Return (X, Y) of the center of cell containing provided text 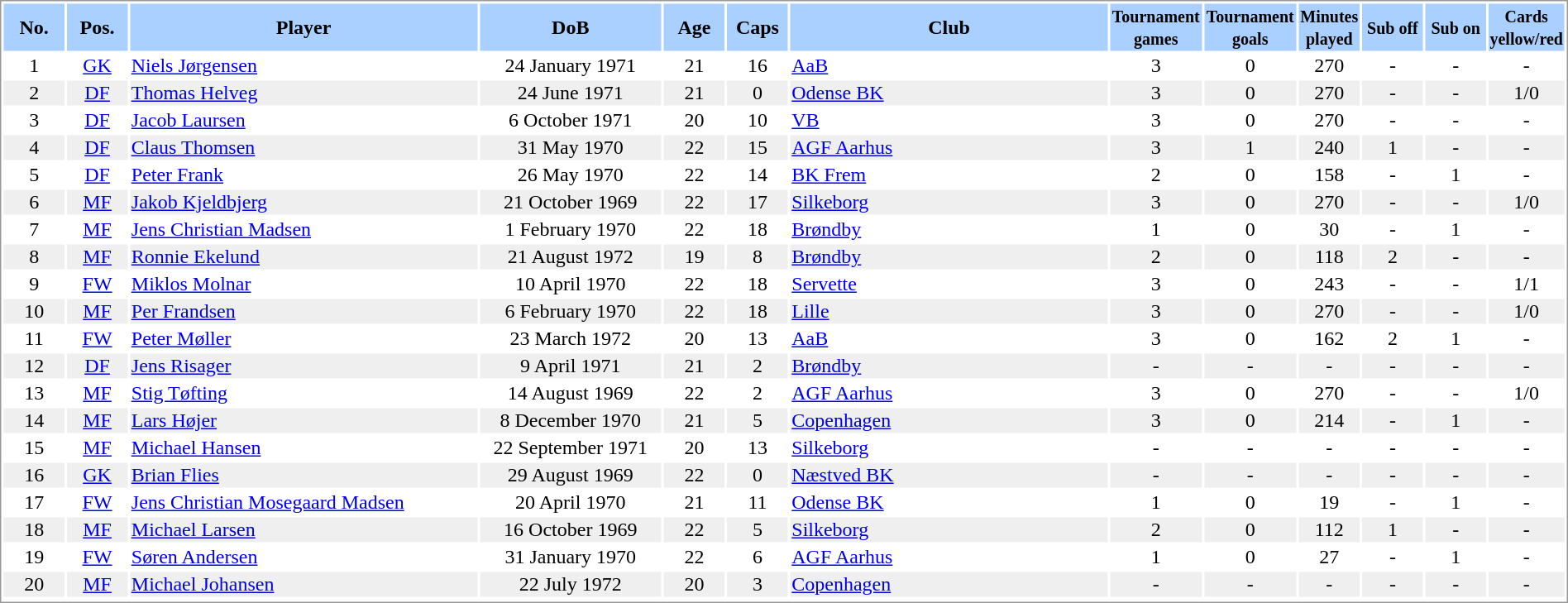
20 April 1970 (571, 502)
Søren Andersen (304, 557)
Jacob Laursen (304, 120)
7 (33, 229)
Brian Flies (304, 476)
6 February 1970 (571, 312)
Sub on (1456, 26)
29 August 1969 (571, 476)
23 March 1972 (571, 338)
BK Frem (949, 175)
Lille (949, 312)
Caps (758, 26)
162 (1329, 338)
112 (1329, 530)
Player (304, 26)
Stig Tøfting (304, 393)
Jens Risager (304, 366)
22 July 1972 (571, 585)
Age (695, 26)
Næstved BK (949, 476)
VB (949, 120)
Servette (949, 284)
Claus Thomsen (304, 148)
Tournamentgoals (1250, 26)
31 January 1970 (571, 557)
Michael Hansen (304, 447)
9 (33, 284)
No. (33, 26)
Thomas Helveg (304, 93)
118 (1329, 257)
Peter Møller (304, 338)
31 May 1970 (571, 148)
Jens Christian Madsen (304, 229)
Per Frandsen (304, 312)
214 (1329, 421)
Ronnie Ekelund (304, 257)
16 October 1969 (571, 530)
26 May 1970 (571, 175)
8 December 1970 (571, 421)
Peter Frank (304, 175)
Minutesplayed (1329, 26)
Niels Jørgensen (304, 65)
158 (1329, 175)
9 April 1971 (571, 366)
Sub off (1393, 26)
22 September 1971 (571, 447)
Pos. (98, 26)
4 (33, 148)
21 August 1972 (571, 257)
Jens Christian Mosegaard Madsen (304, 502)
Tournamentgames (1156, 26)
12 (33, 366)
243 (1329, 284)
Lars Højer (304, 421)
Jakob Kjeldbjerg (304, 203)
6 October 1971 (571, 120)
24 June 1971 (571, 93)
30 (1329, 229)
DoB (571, 26)
1 February 1970 (571, 229)
Miklos Molnar (304, 284)
21 October 1969 (571, 203)
Club (949, 26)
10 April 1970 (571, 284)
14 August 1969 (571, 393)
240 (1329, 148)
Michael Larsen (304, 530)
27 (1329, 557)
Cardsyellow/red (1527, 26)
24 January 1971 (571, 65)
1/1 (1527, 284)
Michael Johansen (304, 585)
